Determine the [x, y] coordinate at the center of the cell enclosing the given text.  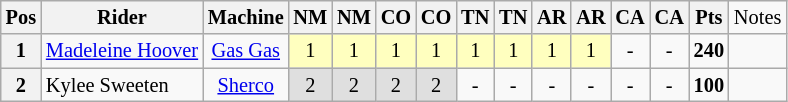
Pts [709, 17]
Madeleine Hoover [122, 51]
Machine [246, 17]
Gas Gas [246, 51]
240 [709, 51]
Kylee Sweeten [122, 85]
Pos [21, 17]
Notes [758, 17]
Sherco [246, 85]
100 [709, 85]
Rider [122, 17]
